Pinpoint the cell where the given text exists, returning its (x, y) midpoint coordinate. 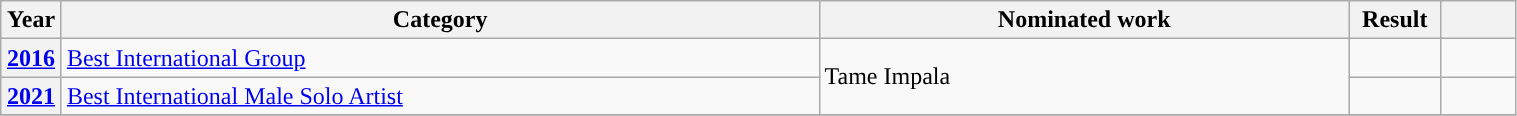
Best International Group (440, 58)
Tame Impala (1084, 77)
Result (1394, 20)
Best International Male Solo Artist (440, 96)
Year (32, 20)
Category (440, 20)
2016 (32, 58)
2021 (32, 96)
Nominated work (1084, 20)
